Search for the cell housing the specified text and yield its (X, Y) center coordinate. 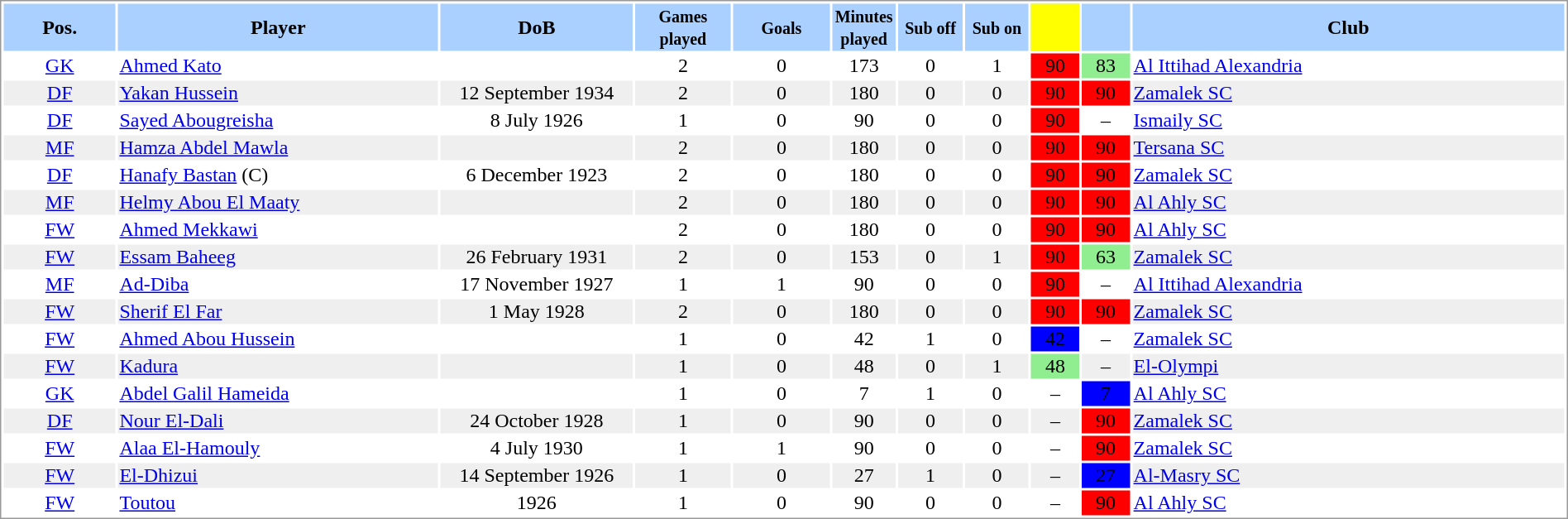
Abdel Galil Hameida (278, 393)
14 September 1926 (537, 476)
26 February 1931 (537, 257)
Tersana SC (1348, 148)
4 July 1930 (537, 448)
Ad-Diba (278, 284)
153 (863, 257)
Sherif El Far (278, 312)
63 (1106, 257)
12 September 1934 (537, 94)
Al-Masry SC (1348, 476)
Hamza Abdel Mawla (278, 148)
Yakan Hussein (278, 94)
24 October 1928 (537, 421)
6 December 1923 (537, 175)
Helmy Abou El Maaty (278, 203)
Goals (782, 26)
Essam Baheeg (278, 257)
Hanafy Bastan (C) (278, 175)
Ahmed Abou Hussein (278, 339)
17 November 1927 (537, 284)
Toutou (278, 502)
1926 (537, 502)
Club (1348, 26)
173 (863, 65)
Ahmed Mekkawi (278, 229)
Pos. (60, 26)
8 July 1926 (537, 120)
Player (278, 26)
Ismaily SC (1348, 120)
Alaa El-Hamouly (278, 448)
Minutesplayed (863, 26)
Sub on (997, 26)
Ahmed Kato (278, 65)
El-Olympi (1348, 367)
Kadura (278, 367)
El-Dhizui (278, 476)
Gamesplayed (683, 26)
DoB (537, 26)
1 May 1928 (537, 312)
Sub off (930, 26)
83 (1106, 65)
Sayed Abougreisha (278, 120)
Nour El-Dali (278, 421)
